Find where the given text appears and provide that cell's center as [X, Y] coordinate. 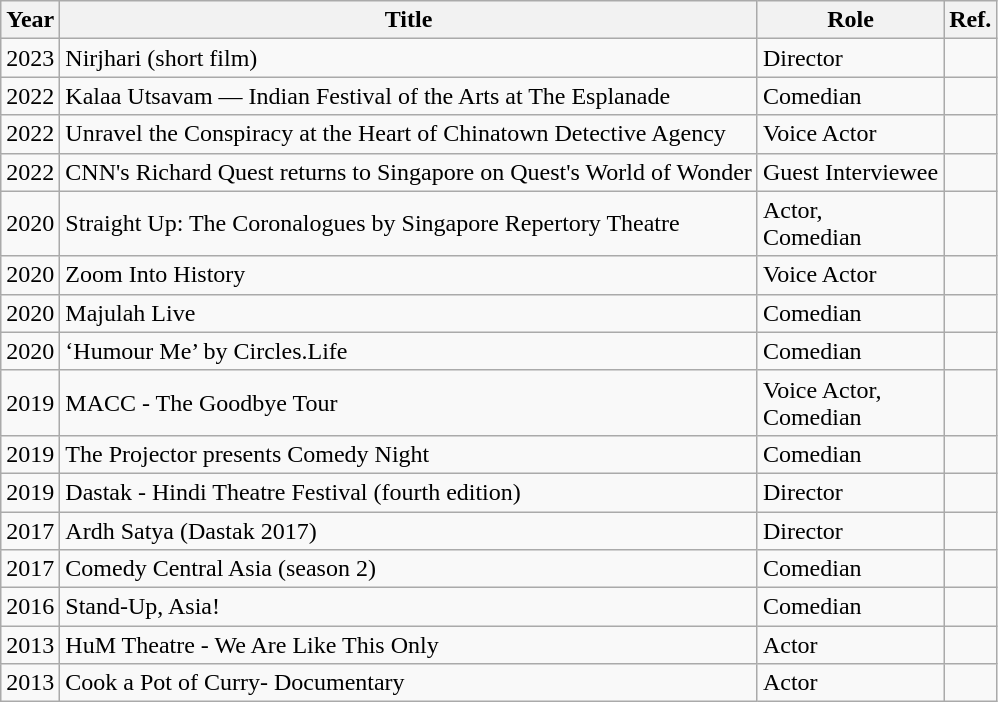
Role [850, 20]
HuM Theatre - We Are Like This Only [409, 645]
Ardh Satya (Dastak 2017) [409, 531]
CNN's Richard Quest returns to Singapore on Quest's World of Wonder [409, 172]
Title [409, 20]
2023 [30, 58]
The Projector presents Comedy Night [409, 454]
Unravel the Conspiracy at the Heart of Chinatown Detective Agency [409, 134]
Nirjhari (short film) [409, 58]
MACC - The Goodbye Tour [409, 402]
Actor,Comedian [850, 224]
Guest Interviewee [850, 172]
‘Humour Me’ by Circles.Life [409, 351]
Comedy Central Asia (season 2) [409, 569]
Year [30, 20]
Straight Up: The Coronalogues by Singapore Repertory Theatre [409, 224]
Majulah Live [409, 313]
Ref. [970, 20]
Kalaa Utsavam — Indian Festival of the Arts at The Esplanade [409, 96]
2016 [30, 607]
Cook a Pot of Curry- Documentary [409, 683]
Zoom Into History [409, 275]
Dastak - Hindi Theatre Festival (fourth edition) [409, 492]
Voice Actor,Comedian [850, 402]
Stand-Up, Asia! [409, 607]
